Output the (X, Y) coordinate of the center of the cell containing the given text.  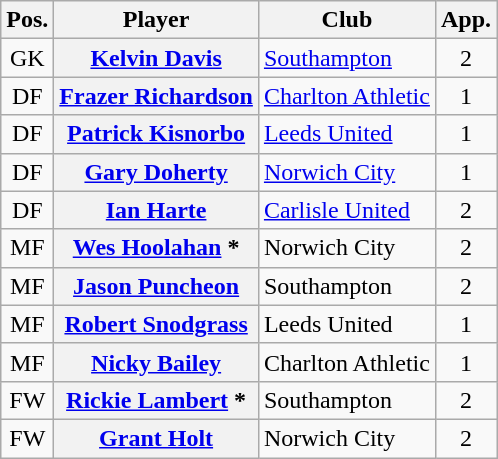
Club (346, 20)
Nicky Bailey (156, 362)
Patrick Kisnorbo (156, 134)
Ian Harte (156, 210)
Frazer Richardson (156, 96)
Robert Snodgrass (156, 324)
Kelvin Davis (156, 58)
Gary Doherty (156, 172)
Grant Holt (156, 438)
Carlisle United (346, 210)
Rickie Lambert * (156, 400)
Wes Hoolahan * (156, 248)
App. (466, 20)
GK (28, 58)
Jason Puncheon (156, 286)
Pos. (28, 20)
Player (156, 20)
